Output the (X, Y) coordinate of the center of the cell containing the given text.  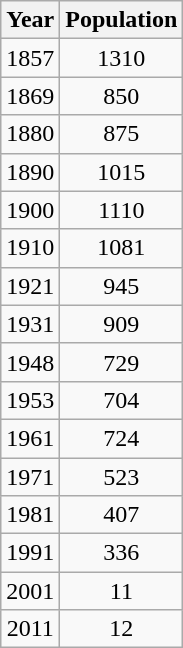
875 (122, 134)
1948 (30, 362)
1991 (30, 553)
Population (122, 20)
336 (122, 553)
11 (122, 591)
407 (122, 515)
1961 (30, 438)
909 (122, 324)
1857 (30, 58)
12 (122, 629)
729 (122, 362)
1890 (30, 172)
1110 (122, 210)
1981 (30, 515)
1931 (30, 324)
1015 (122, 172)
1880 (30, 134)
1910 (30, 248)
2001 (30, 591)
1921 (30, 286)
850 (122, 96)
1310 (122, 58)
523 (122, 477)
Year (30, 20)
1971 (30, 477)
724 (122, 438)
704 (122, 400)
1869 (30, 96)
1081 (122, 248)
2011 (30, 629)
1953 (30, 400)
1900 (30, 210)
945 (122, 286)
